Capture the cell that displays the provided text and extract its (x, y) central coordinate. 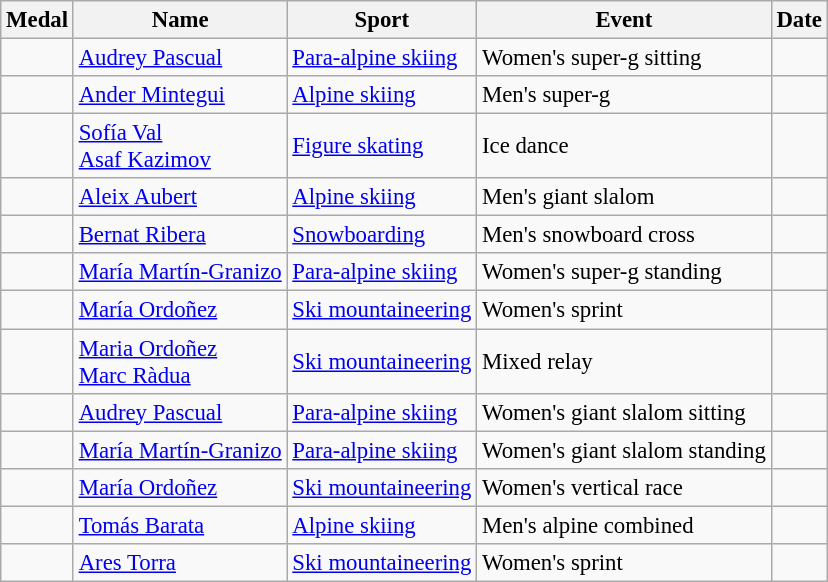
Women's super-g standing (624, 273)
Women's giant slalom sitting (624, 412)
Date (799, 20)
Event (624, 20)
Bernat Ribera (180, 235)
Mixed relay (624, 362)
Snowboarding (382, 235)
Ares Torra (180, 563)
Maria OrdoñezMarc Ràdua (180, 362)
Name (180, 20)
Ander Mintegui (180, 95)
Sofía ValAsaf Kazimov (180, 146)
Medal (38, 20)
Tomás Barata (180, 525)
Men's snowboard cross (624, 235)
Figure skating (382, 146)
Women's vertical race (624, 487)
Men's super-g (624, 95)
Sport (382, 20)
Women's super-g sitting (624, 58)
Men's giant slalom (624, 197)
Men's alpine combined (624, 525)
Women's giant slalom standing (624, 450)
Aleix Aubert (180, 197)
Ice dance (624, 146)
